Determine the (x, y) coordinate at the center of the cell enclosing the given text.  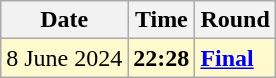
Final (235, 58)
Time (162, 20)
22:28 (162, 58)
Round (235, 20)
Date (64, 20)
8 June 2024 (64, 58)
